Locate the cell with the specified text and output its [X, Y] center coordinate. 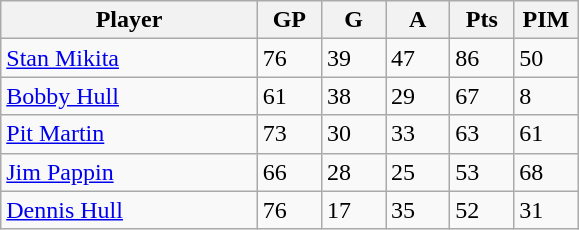
35 [418, 210]
G [353, 20]
31 [546, 210]
67 [482, 96]
PIM [546, 20]
47 [418, 58]
73 [289, 134]
28 [353, 172]
39 [353, 58]
Dennis Hull [130, 210]
66 [289, 172]
50 [546, 58]
38 [353, 96]
Pts [482, 20]
86 [482, 58]
Pit Martin [130, 134]
17 [353, 210]
68 [546, 172]
A [418, 20]
63 [482, 134]
GP [289, 20]
Stan Mikita [130, 58]
25 [418, 172]
Player [130, 20]
52 [482, 210]
30 [353, 134]
53 [482, 172]
29 [418, 96]
33 [418, 134]
Jim Pappin [130, 172]
Bobby Hull [130, 96]
8 [546, 96]
